Identify which cell holds the provided text, then report its (x, y) central coordinate. 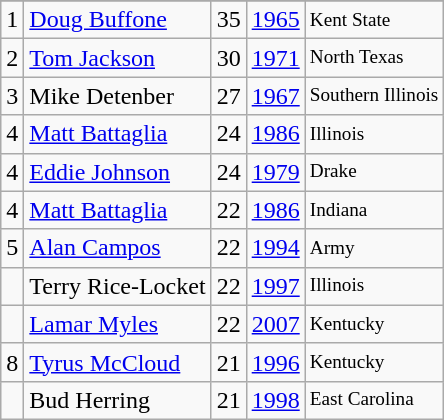
Eddie Johnson (118, 172)
1 (12, 20)
5 (12, 248)
1997 (276, 286)
North Texas (374, 58)
Army (374, 248)
1965 (276, 20)
1971 (276, 58)
1967 (276, 96)
1998 (276, 400)
2 (12, 58)
Lamar Myles (118, 324)
Mike Detenber (118, 96)
Bud Herring (118, 400)
Kent State (374, 20)
Southern Illinois (374, 96)
30 (228, 58)
Terry Rice-Locket (118, 286)
Tyrus McCloud (118, 362)
8 (12, 362)
East Carolina (374, 400)
Doug Buffone (118, 20)
1994 (276, 248)
Drake (374, 172)
Indiana (374, 210)
Tom Jackson (118, 58)
27 (228, 96)
1996 (276, 362)
Alan Campos (118, 248)
1979 (276, 172)
3 (12, 96)
2007 (276, 324)
35 (228, 20)
